Provide the (x, y) coordinate of the cell's center where the given text is located.  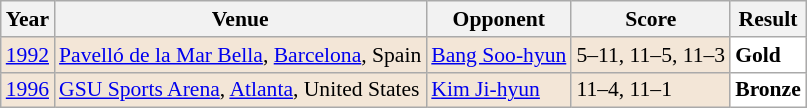
Pavelló de la Mar Bella, Barcelona, Spain (240, 55)
11–4, 11–1 (650, 90)
Bang Soo-hyun (498, 55)
Bronze (768, 90)
Kim Ji-hyun (498, 90)
Year (28, 19)
Result (768, 19)
Score (650, 19)
GSU Sports Arena, Atlanta, United States (240, 90)
5–11, 11–5, 11–3 (650, 55)
1992 (28, 55)
Gold (768, 55)
Opponent (498, 19)
1996 (28, 90)
Venue (240, 19)
